Extract the [X, Y] coordinate from the center of the cell holding the provided text.  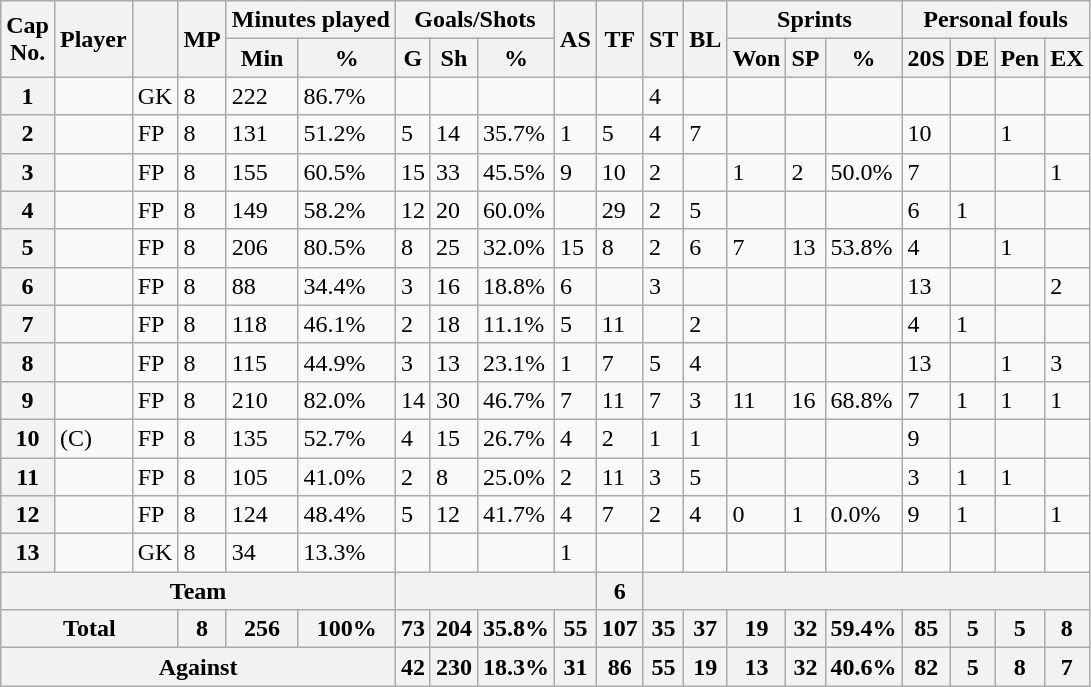
MP [202, 39]
135 [262, 438]
29 [620, 210]
35 [663, 629]
BL [706, 39]
32.0% [516, 248]
34.4% [346, 286]
Sprints [814, 20]
30 [454, 400]
86.7% [346, 96]
86 [620, 667]
118 [262, 324]
80.5% [346, 248]
26.7% [516, 438]
G [412, 58]
40.6% [864, 667]
18.8% [516, 286]
Won [756, 58]
Min [262, 58]
58.2% [346, 210]
42 [412, 667]
AS [576, 39]
59.4% [864, 629]
Team [198, 591]
210 [262, 400]
73 [412, 629]
230 [454, 667]
82.0% [346, 400]
206 [262, 248]
Player [93, 39]
33 [454, 172]
204 [454, 629]
68.8% [864, 400]
31 [576, 667]
ST [663, 39]
23.1% [516, 362]
18.3% [516, 667]
85 [926, 629]
131 [262, 134]
256 [262, 629]
41.0% [346, 477]
TF [620, 39]
51.2% [346, 134]
105 [262, 477]
Pen [1020, 58]
Minutes played [310, 20]
107 [620, 629]
SP [806, 58]
222 [262, 96]
11.1% [516, 324]
46.1% [346, 324]
DE [973, 58]
25 [454, 248]
0 [756, 515]
45.5% [516, 172]
149 [262, 210]
Personal fouls [996, 20]
124 [262, 515]
50.0% [864, 172]
52.7% [346, 438]
35.8% [516, 629]
20S [926, 58]
EX [1067, 58]
48.4% [346, 515]
60.5% [346, 172]
Sh [454, 58]
20 [454, 210]
25.0% [516, 477]
46.7% [516, 400]
41.7% [516, 515]
44.9% [346, 362]
37 [706, 629]
Goals/Shots [474, 20]
0.0% [864, 515]
53.8% [864, 248]
34 [262, 553]
18 [454, 324]
88 [262, 286]
100% [346, 629]
(C) [93, 438]
Against [198, 667]
82 [926, 667]
13.3% [346, 553]
155 [262, 172]
35.7% [516, 134]
115 [262, 362]
60.0% [516, 210]
CapNo. [28, 39]
Total [90, 629]
